Provide the [x, y] coordinate of the cell's center where the given text is located.  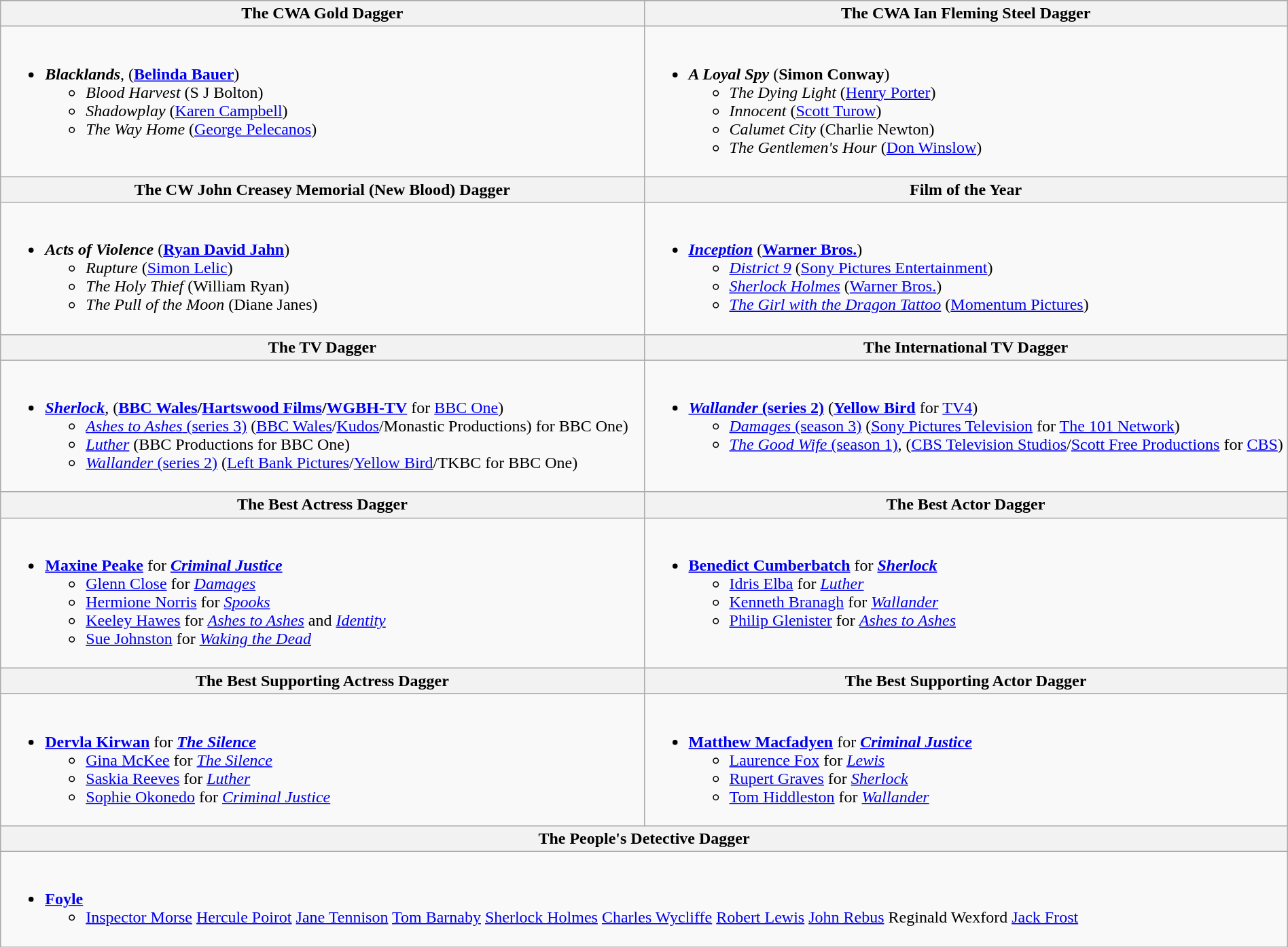
Inception (Warner Bros.)District 9 (Sony Pictures Entertainment)Sherlock Holmes (Warner Bros.)The Girl with the Dragon Tattoo (Momentum Pictures) [966, 268]
The CW John Creasey Memorial (New Blood) Dagger [322, 190]
Matthew Macfadyen for Criminal JusticeLaurence Fox for LewisRupert Graves for SherlockTom Hiddleston for Wallander [966, 760]
FoyleInspector Morse Hercule Poirot Jane Tennison Tom Barnaby Sherlock Holmes Charles Wycliffe Robert Lewis John Rebus Reginald Wexford Jack Frost [644, 899]
The CWA Gold Dagger [322, 14]
The People's Detective Dagger [644, 838]
The Best Supporting Actress Dagger [322, 681]
The Best Actress Dagger [322, 505]
The TV Dagger [322, 347]
A Loyal Spy (Simon Conway)The Dying Light (Henry Porter)Innocent (Scott Turow)Calumet City (Charlie Newton)The Gentlemen's Hour (Don Winslow) [966, 102]
Benedict Cumberbatch for SherlockIdris Elba for LutherKenneth Branagh for WallanderPhilip Glenister for Ashes to Ashes [966, 592]
The International TV Dagger [966, 347]
Blacklands, (Belinda Bauer)Blood Harvest (S J Bolton)Shadowplay (Karen Campbell)The Way Home (George Pelecanos) [322, 102]
Acts of Violence (Ryan David Jahn)Rupture (Simon Lelic)The Holy Thief (William Ryan)The Pull of the Moon (Diane Janes) [322, 268]
Dervla Kirwan for The SilenceGina McKee for The SilenceSaskia Reeves for LutherSophie Okonedo for Criminal Justice [322, 760]
Film of the Year [966, 190]
The CWA Ian Fleming Steel Dagger [966, 14]
The Best Actor Dagger [966, 505]
The Best Supporting Actor Dagger [966, 681]
